Search for the cell housing the specified text and yield its (x, y) center coordinate. 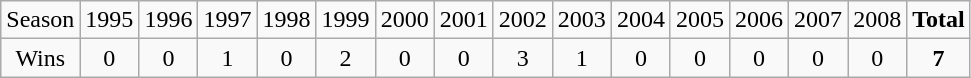
3 (522, 58)
2002 (522, 20)
1999 (346, 20)
2004 (640, 20)
1997 (228, 20)
Total (939, 20)
2008 (878, 20)
1995 (110, 20)
Wins (40, 58)
2000 (404, 20)
2 (346, 58)
1998 (286, 20)
7 (939, 58)
2006 (758, 20)
2007 (818, 20)
1996 (168, 20)
Season (40, 20)
2001 (464, 20)
2003 (582, 20)
2005 (700, 20)
